For the text-containing cell, return its midpoint in [X, Y] coordinate format. 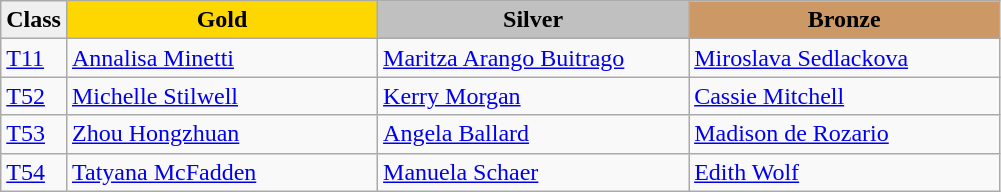
Cassie Mitchell [844, 96]
T11 [34, 58]
T52 [34, 96]
Maritza Arango Buitrago [534, 58]
Class [34, 20]
Michelle Stilwell [222, 96]
T54 [34, 172]
Edith Wolf [844, 172]
Angela Ballard [534, 134]
Zhou Hongzhuan [222, 134]
Annalisa Minetti [222, 58]
T53 [34, 134]
Gold [222, 20]
Kerry Morgan [534, 96]
Bronze [844, 20]
Madison de Rozario [844, 134]
Tatyana McFadden [222, 172]
Manuela Schaer [534, 172]
Miroslava Sedlackova [844, 58]
Silver [534, 20]
